For the text-containing cell, return its midpoint in (X, Y) coordinate format. 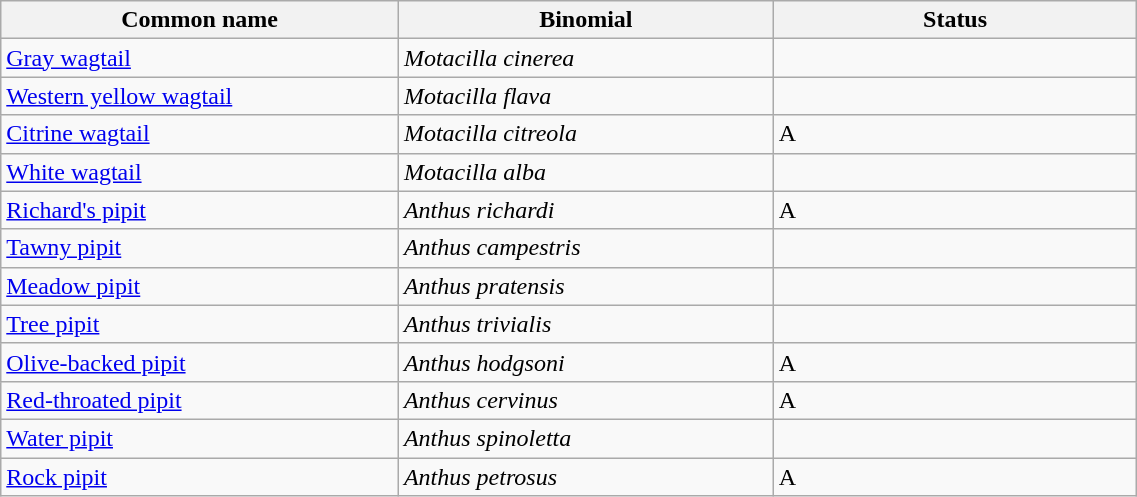
Citrine wagtail (200, 134)
Tawny pipit (200, 248)
Anthus campestris (586, 248)
Common name (200, 20)
Gray wagtail (200, 58)
Binomial (586, 20)
Motacilla flava (586, 96)
Red-throated pipit (200, 400)
Motacilla citreola (586, 134)
Status (955, 20)
White wagtail (200, 172)
Western yellow wagtail (200, 96)
Anthus richardi (586, 210)
Meadow pipit (200, 286)
Olive-backed pipit (200, 362)
Anthus hodgsoni (586, 362)
Anthus spinoletta (586, 438)
Anthus cervinus (586, 400)
Anthus pratensis (586, 286)
Anthus petrosus (586, 477)
Motacilla cinerea (586, 58)
Rock pipit (200, 477)
Richard's pipit (200, 210)
Motacilla alba (586, 172)
Water pipit (200, 438)
Tree pipit (200, 324)
Anthus trivialis (586, 324)
